Find where the given text appears and provide that cell's center as (X, Y) coordinate. 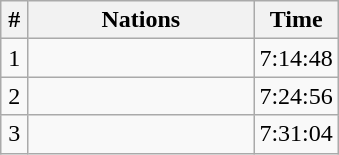
Nations (141, 20)
1 (14, 58)
7:31:04 (296, 134)
# (14, 20)
7:24:56 (296, 96)
2 (14, 96)
Time (296, 20)
7:14:48 (296, 58)
3 (14, 134)
